Detect which cell encompasses the target text, then output its [X, Y] center coordinate. 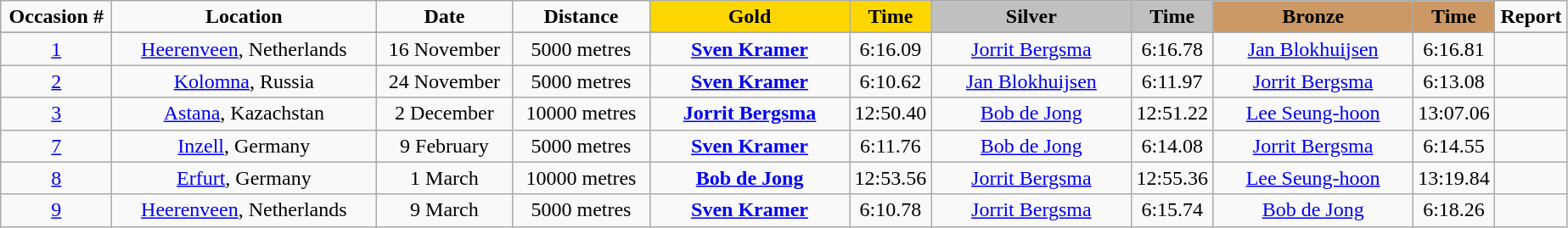
6:10.62 [891, 81]
12:53.56 [891, 178]
8 [56, 178]
9 February [445, 146]
1 March [445, 178]
9 March [445, 210]
6:11.76 [891, 146]
Date [445, 17]
Gold [750, 17]
Erfurt, Germany [244, 178]
Occasion # [56, 17]
Inzell, Germany [244, 146]
9 [56, 210]
6:14.55 [1454, 146]
2 December [445, 114]
13:07.06 [1454, 114]
6:18.26 [1454, 210]
12:50.40 [891, 114]
12:55.36 [1172, 178]
16 November [445, 49]
Astana, Kazachstan [244, 114]
Kolomna, Russia [244, 81]
3 [56, 114]
13:19.84 [1454, 178]
1 [56, 49]
6:16.81 [1454, 49]
6:15.74 [1172, 210]
6:14.08 [1172, 146]
Report [1531, 17]
6:16.78 [1172, 49]
24 November [445, 81]
Distance [581, 17]
Silver [1031, 17]
6:10.78 [891, 210]
6:13.08 [1454, 81]
7 [56, 146]
12:51.22 [1172, 114]
6:11.97 [1172, 81]
Location [244, 17]
Bronze [1313, 17]
2 [56, 81]
6:16.09 [891, 49]
